Output the [x, y] coordinate of the center of the cell containing the given text.  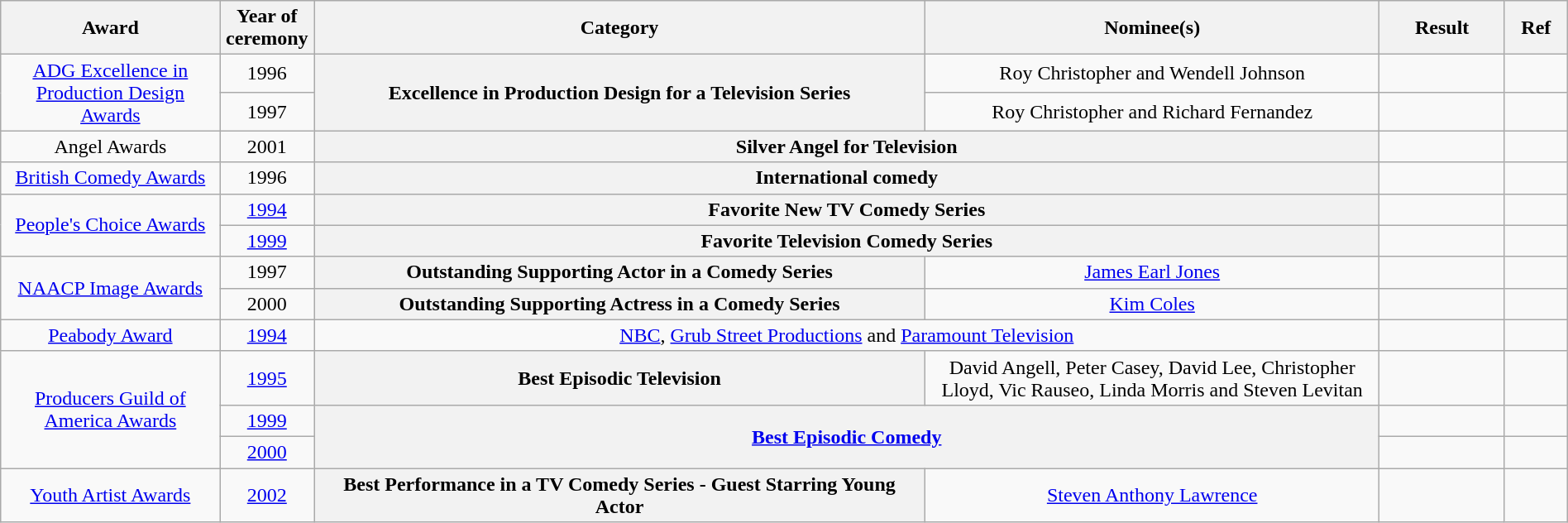
People's Choice Awards [111, 225]
NBC, Grub Street Productions and Paramount Television [847, 335]
Favorite Television Comedy Series [847, 241]
Outstanding Supporting Actress in a Comedy Series [620, 304]
Outstanding Supporting Actor in a Comedy Series [620, 272]
Youth Artist Awards [111, 495]
Award [111, 28]
Best Episodic Television [620, 377]
ADG Excellence in Production Design Awards [111, 93]
Best Episodic Comedy [847, 436]
Favorite New TV Comedy Series [847, 209]
Ref [1536, 28]
1995 [267, 377]
Kim Coles [1151, 304]
NAACP Image Awards [111, 288]
2001 [267, 146]
International comedy [847, 178]
David Angell, Peter Casey, David Lee, Christopher Lloyd, Vic Rauseo, Linda Morris and Steven Levitan [1151, 377]
Angel Awards [111, 146]
Peabody Award [111, 335]
Year of ceremony [267, 28]
Roy Christopher and Richard Fernandez [1151, 112]
2002 [267, 495]
Steven Anthony Lawrence [1151, 495]
Best Performance in a TV Comedy Series - Guest Starring Young Actor [620, 495]
Roy Christopher and Wendell Johnson [1151, 74]
Silver Angel for Television [847, 146]
Producers Guild of America Awards [111, 409]
Excellence in Production Design for a Television Series [620, 93]
James Earl Jones [1151, 272]
British Comedy Awards [111, 178]
Nominee(s) [1151, 28]
Category [620, 28]
Result [1442, 28]
